Search for the cell housing the specified text and yield its (X, Y) center coordinate. 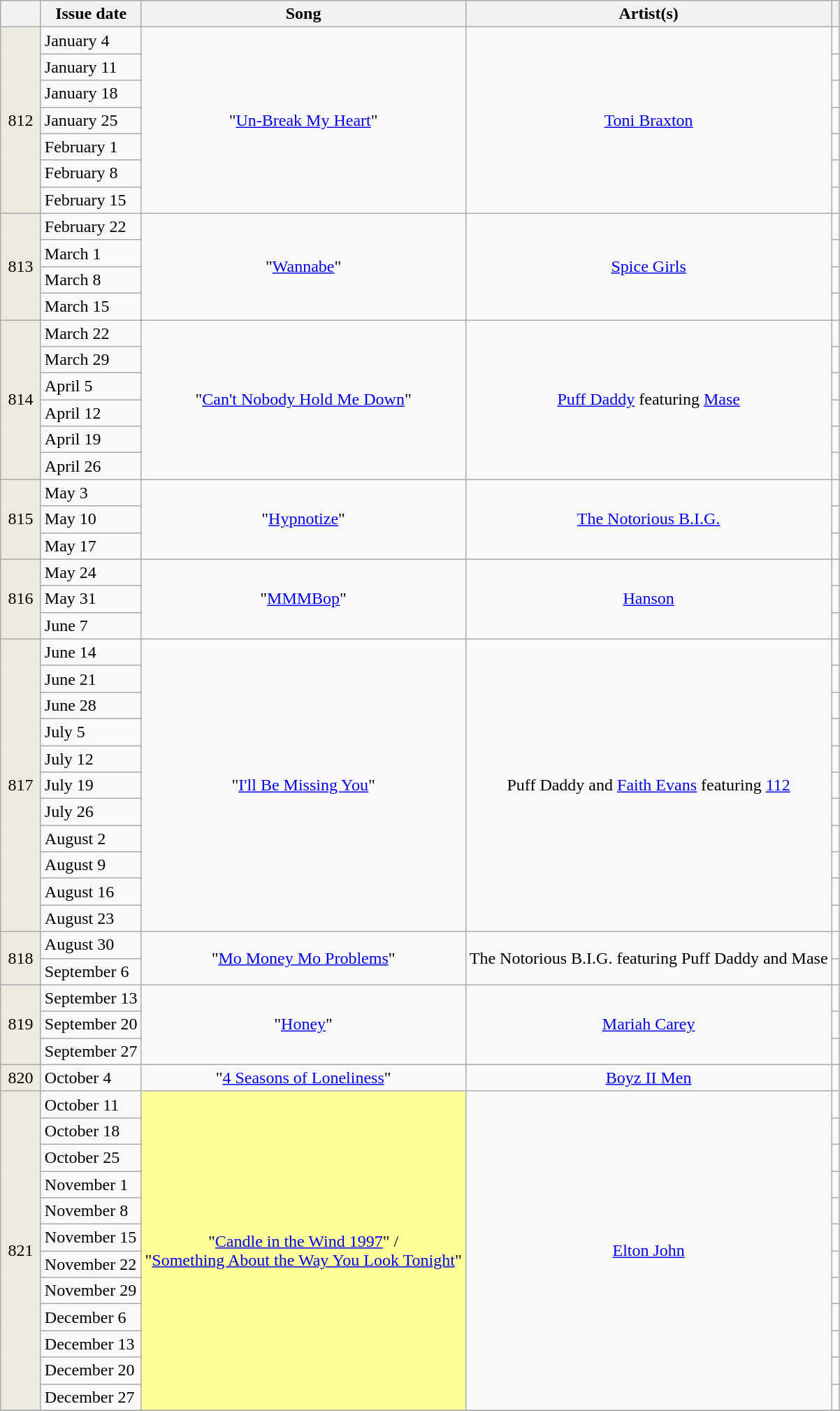
August 9 (91, 865)
November 15 (91, 1238)
Issue date (91, 14)
Spice Girls (649, 266)
December 27 (91, 1397)
December 13 (91, 1344)
"Mo Money Mo Problems" (303, 958)
September 13 (91, 998)
April 5 (91, 386)
Puff Daddy featuring Mase (649, 400)
The Notorious B.I.G. (649, 519)
August 23 (91, 918)
Hanson (649, 599)
March 29 (91, 360)
June 21 (91, 679)
"Candle in the Wind 1997" /"Something About the Way You Look Tonight" (303, 1251)
May 17 (91, 546)
816 (21, 599)
January 11 (91, 67)
821 (21, 1251)
April 26 (91, 466)
812 (21, 120)
February 22 (91, 226)
813 (21, 266)
"Un-Break My Heart" (303, 120)
April 19 (91, 440)
"Hypnotize" (303, 519)
September 6 (91, 971)
January 18 (91, 94)
May 31 (91, 599)
March 22 (91, 333)
July 5 (91, 732)
817 (21, 786)
January 4 (91, 41)
August 2 (91, 839)
"MMMBop" (303, 599)
June 14 (91, 652)
July 19 (91, 786)
Boyz II Men (649, 1078)
819 (21, 1025)
November 8 (91, 1211)
Mariah Carey (649, 1025)
815 (21, 519)
February 15 (91, 200)
August 16 (91, 892)
June 28 (91, 705)
September 20 (91, 1025)
June 7 (91, 625)
July 12 (91, 758)
Artist(s) (649, 14)
Song (303, 14)
Elton John (649, 1251)
September 27 (91, 1051)
July 26 (91, 812)
"Can't Nobody Hold Me Down" (303, 400)
May 3 (91, 493)
December 20 (91, 1370)
"4 Seasons of Loneliness" (303, 1078)
May 10 (91, 519)
Puff Daddy and Faith Evans featuring 112 (649, 786)
820 (21, 1078)
October 25 (91, 1157)
December 6 (91, 1317)
August 30 (91, 945)
January 25 (91, 120)
818 (21, 958)
November 22 (91, 1264)
October 11 (91, 1104)
April 12 (91, 413)
November 29 (91, 1291)
October 4 (91, 1078)
March 1 (91, 253)
The Notorious B.I.G. featuring Puff Daddy and Mase (649, 958)
Toni Braxton (649, 120)
"I'll Be Missing You" (303, 786)
"Wannabe" (303, 266)
"Honey" (303, 1025)
814 (21, 400)
March 8 (91, 280)
February 8 (91, 173)
February 1 (91, 147)
November 1 (91, 1185)
October 18 (91, 1131)
May 24 (91, 572)
March 15 (91, 306)
